Return [x, y] of the center of cell containing provided text 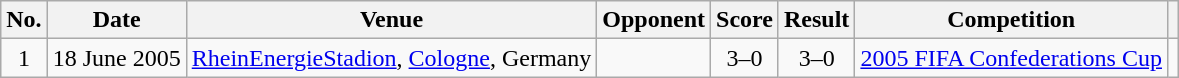
1 [24, 58]
No. [24, 20]
RheinEnergieStadion, Cologne, Germany [392, 58]
Score [745, 20]
Competition [1012, 20]
2005 FIFA Confederations Cup [1012, 58]
18 June 2005 [116, 58]
Opponent [654, 20]
Date [116, 20]
Venue [392, 20]
Result [816, 20]
